Search for the cell housing the specified text and yield its [X, Y] center coordinate. 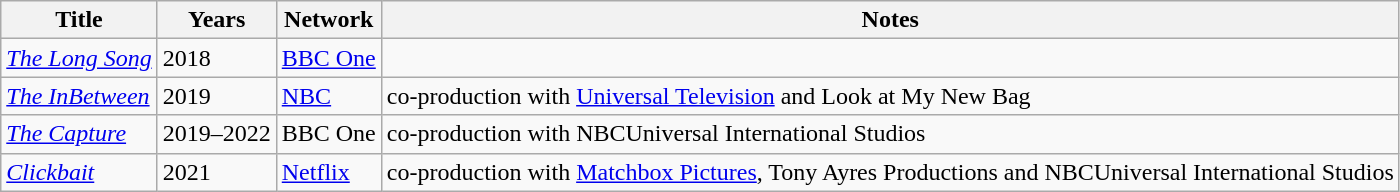
2019 [216, 96]
2018 [216, 58]
co-production with Universal Television and Look at My New Bag [890, 96]
Netflix [328, 172]
The Capture [79, 134]
NBC [328, 96]
co-production with Matchbox Pictures, Tony Ayres Productions and NBCUniversal International Studios [890, 172]
Clickbait [79, 172]
2019–2022 [216, 134]
Title [79, 20]
The Long Song [79, 58]
Network [328, 20]
Notes [890, 20]
co-production with NBCUniversal International Studios [890, 134]
Years [216, 20]
The InBetween [79, 96]
2021 [216, 172]
